From the cell containing the given text, extract its center point as [x, y] coordinate. 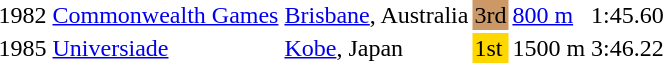
Universiade [166, 48]
Commonwealth Games [166, 15]
800 m [549, 15]
Brisbane, Australia [376, 15]
1500 m [549, 48]
Kobe, Japan [376, 48]
1st [490, 48]
3rd [490, 15]
